Return the [X, Y] coordinate for the center point of the cell that contains the specified text.  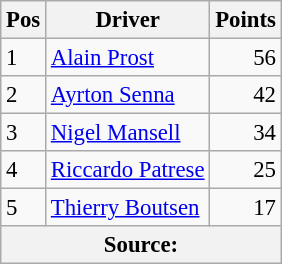
3 [24, 133]
4 [24, 170]
Driver [128, 20]
17 [246, 208]
1 [24, 58]
56 [246, 58]
42 [246, 95]
Riccardo Patrese [128, 170]
25 [246, 170]
34 [246, 133]
Alain Prost [128, 58]
Thierry Boutsen [128, 208]
5 [24, 208]
2 [24, 95]
Pos [24, 20]
Source: [141, 245]
Ayrton Senna [128, 95]
Nigel Mansell [128, 133]
Points [246, 20]
